Detect which cell encompasses the target text, then output its (x, y) center coordinate. 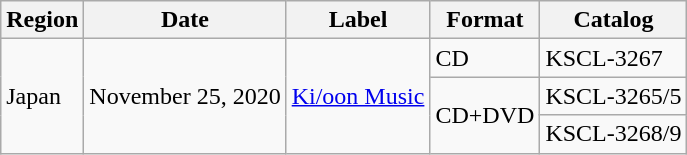
Date (185, 20)
Japan (42, 96)
Label (358, 20)
CD (485, 58)
November 25, 2020 (185, 96)
Catalog (614, 20)
KSCL-3265/5 (614, 96)
Format (485, 20)
Region (42, 20)
CD+DVD (485, 115)
Ki/oon Music (358, 96)
KSCL-3267 (614, 58)
KSCL-3268/9 (614, 134)
